Scan for the cell matching the given text and deliver its [x, y] coordinate at center. 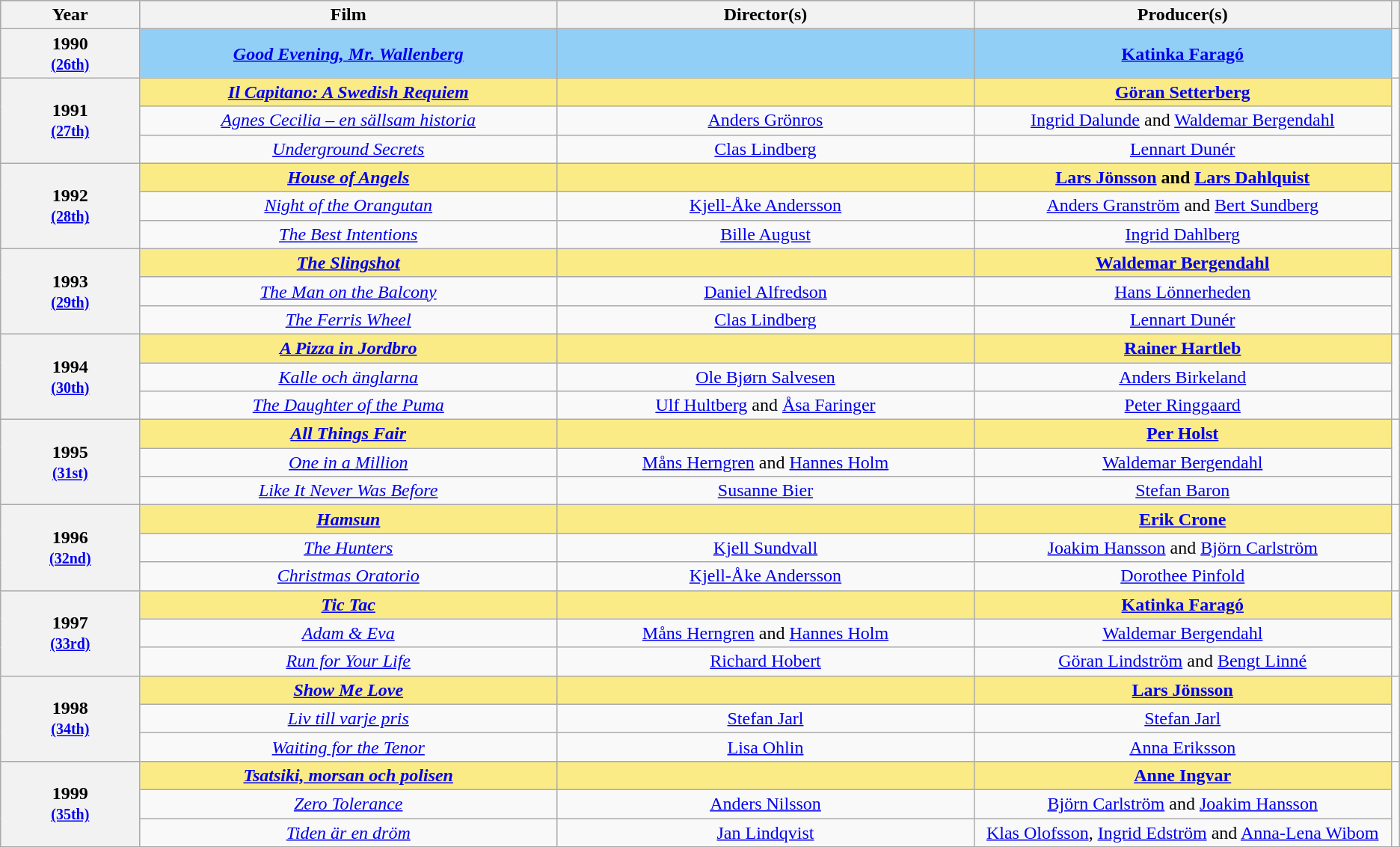
Dorothee Pinfold [1182, 576]
Bille August [766, 234]
Liv till varje pris [349, 718]
The Slingshot [349, 263]
1998(34th) [70, 718]
A Pizza in Jordbro [349, 348]
Agnes Cecilia – en sällsam historia [349, 120]
Like It Never Was Before [349, 491]
Hans Lönnerheden [1182, 291]
Rainer Hartleb [1182, 348]
Waiting for the Tenor [349, 747]
Zero Tolerance [349, 804]
Film [349, 15]
Anna Eriksson [1182, 747]
Anne Ingvar [1182, 775]
Run for Your Life [349, 661]
Anders Granström and Bert Sundberg [1182, 206]
Good Evening, Mr. Wallenberg [349, 54]
1997(33rd) [70, 633]
Ingrid Dalunde and Waldemar Bergendahl [1182, 120]
1996(32nd) [70, 548]
Lisa Ohlin [766, 747]
Night of the Orangutan [349, 206]
Kalle och änglarna [349, 376]
Joakim Hansson and Björn Carlström [1182, 548]
Director(s) [766, 15]
The Daughter of the Puma [349, 406]
Göran Lindström and Bengt Linné [1182, 661]
Christmas Oratorio [349, 576]
House of Angels [349, 177]
1990(26th) [70, 54]
Tic Tac [349, 605]
Ole Bjørn Salvesen [766, 376]
Richard Hobert [766, 661]
The Hunters [349, 548]
Tsatsiki, morsan och polisen [349, 775]
Erik Crone [1182, 519]
Year [70, 15]
All Things Fair [349, 434]
Tiden är en dröm [349, 833]
The Best Intentions [349, 234]
Klas Olofsson, Ingrid Edström and Anna-Lena Wibom [1182, 833]
Per Holst [1182, 434]
Anders Birkeland [1182, 376]
The Ferris Wheel [349, 319]
1993(29th) [70, 291]
Jan Lindqvist [766, 833]
Ingrid Dahlberg [1182, 234]
Björn Carlström and Joakim Hansson [1182, 804]
Göran Setterberg [1182, 92]
Il Capitano: A Swedish Requiem [349, 92]
1999(35th) [70, 804]
Daniel Alfredson [766, 291]
The Man on the Balcony [349, 291]
Ulf Hultberg and Åsa Faringer [766, 406]
1991(27th) [70, 120]
One in a Million [349, 462]
Producer(s) [1182, 15]
Show Me Love [349, 690]
1992(28th) [70, 206]
1994(30th) [70, 376]
Hamsun [349, 519]
Lars Jönsson and Lars Dahlquist [1182, 177]
1995(31st) [70, 462]
Lars Jönsson [1182, 690]
Anders Grönros [766, 120]
Kjell Sundvall [766, 548]
Underground Secrets [349, 149]
Susanne Bier [766, 491]
Anders Nilsson [766, 804]
Peter Ringgaard [1182, 406]
Adam & Eva [349, 633]
Stefan Baron [1182, 491]
